Output the (x, y) coordinate of the center of the cell containing the given text.  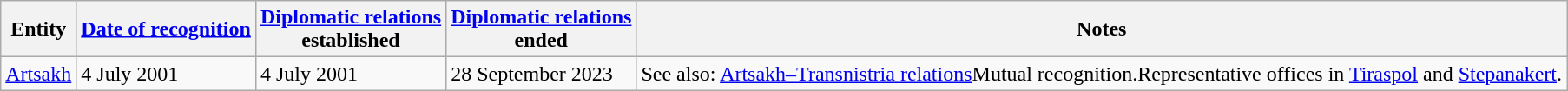
Diplomatic relationsended (542, 29)
Date of recognition (167, 29)
Entity (38, 29)
Diplomatic relationsestablished (351, 29)
28 September 2023 (542, 74)
Artsakh (38, 74)
See also: Artsakh–Transnistria relationsMutual recognition.Representative offices in Tiraspol and Stepanakert. (1102, 74)
Notes (1102, 29)
